Locate the cell with the specified text and output its (x, y) center coordinate. 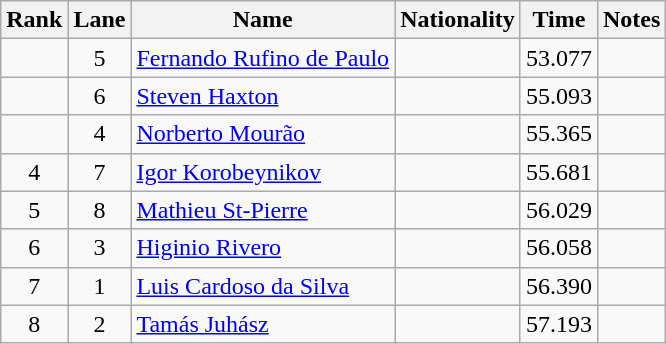
Time (558, 20)
Mathieu St-Pierre (263, 210)
Luis Cardoso da Silva (263, 286)
Notes (631, 20)
53.077 (558, 58)
57.193 (558, 324)
Nationality (458, 20)
Fernando Rufino de Paulo (263, 58)
Higinio Rivero (263, 248)
Rank (34, 20)
Lane (100, 20)
Igor Korobeynikov (263, 172)
55.681 (558, 172)
56.058 (558, 248)
55.365 (558, 134)
2 (100, 324)
56.029 (558, 210)
Steven Haxton (263, 96)
56.390 (558, 286)
Norberto Mourão (263, 134)
3 (100, 248)
1 (100, 286)
55.093 (558, 96)
Name (263, 20)
Tamás Juhász (263, 324)
